Return the [X, Y] coordinate for the center point of the cell that contains the specified text.  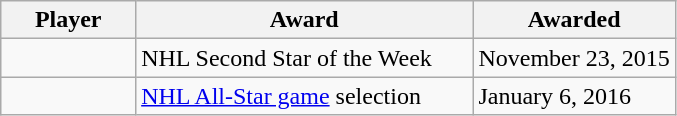
NHL Second Star of the Week [304, 58]
November 23, 2015 [574, 58]
January 6, 2016 [574, 96]
Player [68, 20]
Awarded [574, 20]
Award [304, 20]
NHL All-Star game selection [304, 96]
